Locate the cell with the specified text and output its [x, y] center coordinate. 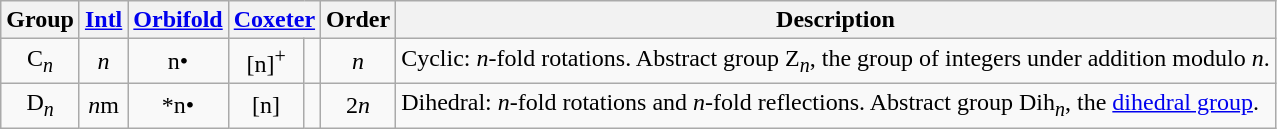
Dn [40, 105]
[n]+ [266, 62]
nm [103, 105]
Dihedral: n-fold rotations and n-fold reflections. Abstract group Dihn, the dihedral group. [836, 105]
2n [358, 105]
Intl [103, 20]
Group [40, 20]
Order [358, 20]
Cyclic: n-fold rotations. Abstract group Zn, the group of integers under addition modulo n. [836, 62]
Description [836, 20]
Coxeter [274, 20]
n• [178, 62]
*n• [178, 105]
Orbifold [178, 20]
Cn [40, 62]
[n] [266, 105]
